Extract the [X, Y] coordinate from the center of the cell holding the provided text.  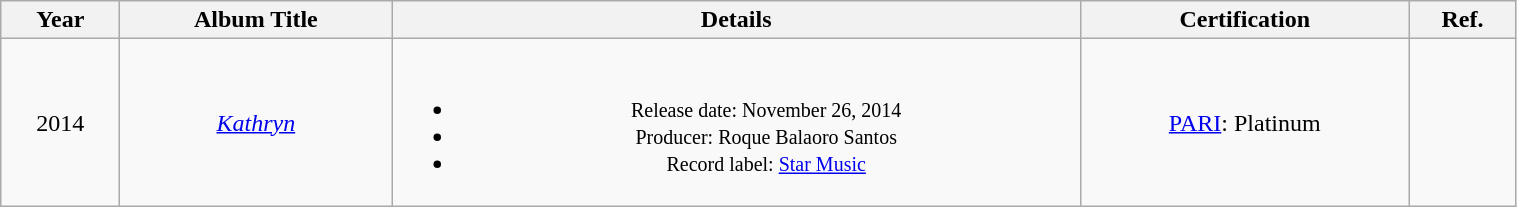
Kathryn [256, 122]
Details [736, 20]
Album Title [256, 20]
Release date: November 26, 2014Producer: Roque Balaoro Santos Record label: Star Music [736, 122]
2014 [60, 122]
PARI: Platinum [1244, 122]
Certification [1244, 20]
Ref. [1462, 20]
Year [60, 20]
